Detect which cell encompasses the target text, then output its [x, y] center coordinate. 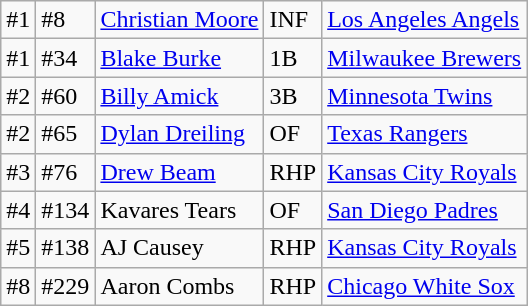
Blake Burke [180, 58]
Aaron Combs [180, 286]
Dylan Dreiling [180, 134]
Christian Moore [180, 20]
#4 [18, 210]
Los Angeles Angels [424, 20]
Milwaukee Brewers [424, 58]
#3 [18, 172]
Chicago White Sox [424, 286]
Drew Beam [180, 172]
#76 [66, 172]
3B [293, 96]
#34 [66, 58]
#229 [66, 286]
AJ Causey [180, 248]
#65 [66, 134]
Billy Amick [180, 96]
#60 [66, 96]
1B [293, 58]
Texas Rangers [424, 134]
Kavares Tears [180, 210]
INF [293, 20]
Minnesota Twins [424, 96]
#5 [18, 248]
#134 [66, 210]
#138 [66, 248]
San Diego Padres [424, 210]
